For the text-containing cell, return its midpoint in (X, Y) coordinate format. 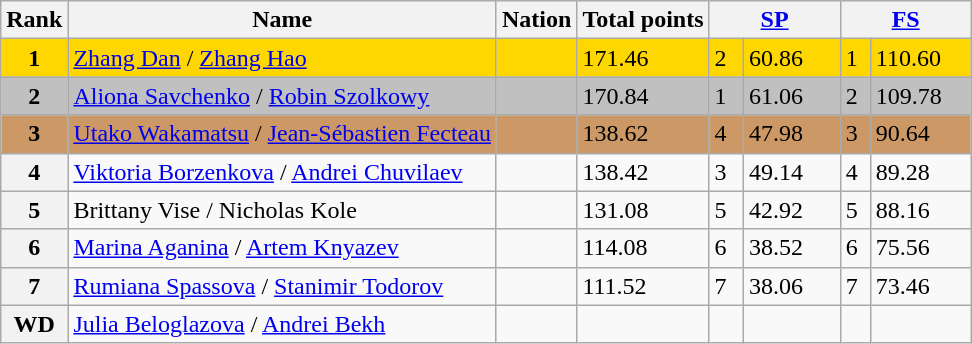
Rumiana Spassova / Stanimir Todorov (282, 286)
138.42 (643, 172)
Marina Aganina / Artem Knyazev (282, 248)
Julia Beloglazova / Andrei Bekh (282, 324)
170.84 (643, 96)
Rank (34, 20)
38.06 (792, 286)
Zhang Dan / Zhang Hao (282, 58)
90.64 (920, 134)
73.46 (920, 286)
138.62 (643, 134)
FS (906, 20)
75.56 (920, 248)
Utako Wakamatsu / Jean-Sébastien Fecteau (282, 134)
131.08 (643, 210)
42.92 (792, 210)
89.28 (920, 172)
SP (774, 20)
WD (34, 324)
114.08 (643, 248)
60.86 (792, 58)
88.16 (920, 210)
49.14 (792, 172)
171.46 (643, 58)
Brittany Vise / Nicholas Kole (282, 210)
47.98 (792, 134)
Total points (643, 20)
Viktoria Borzenkova / Andrei Chuvilaev (282, 172)
Aliona Savchenko / Robin Szolkowy (282, 96)
61.06 (792, 96)
110.60 (920, 58)
109.78 (920, 96)
Nation (536, 20)
111.52 (643, 286)
38.52 (792, 248)
Name (282, 20)
